Return the (x, y) coordinate for the center point of the cell that contains the specified text.  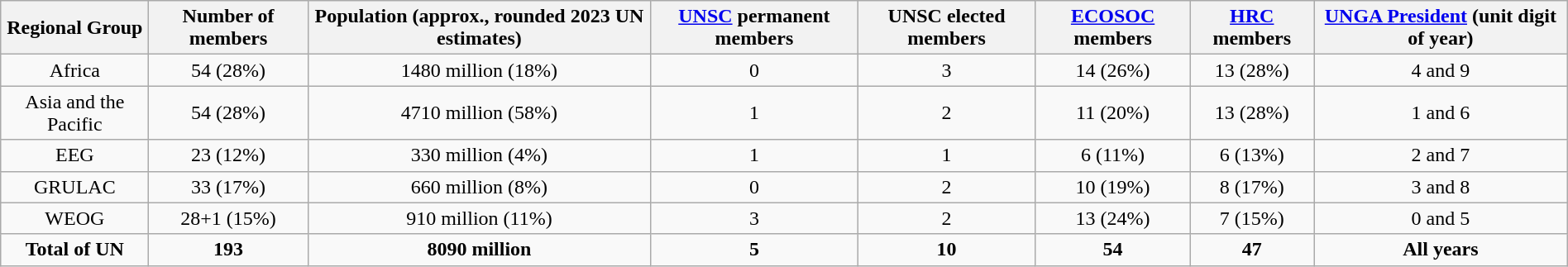
EEG (74, 155)
8090 million (480, 250)
Regional Group (74, 28)
330 million (4%) (480, 155)
5 (754, 250)
UNSC permanent members (754, 28)
ECOSOC members (1113, 28)
193 (228, 250)
Total of UN (74, 250)
6 (11%) (1113, 155)
GRULAC (74, 187)
Population (approx., rounded 2023 UN estimates) (480, 28)
Africa (74, 70)
13 (24%) (1113, 218)
Asia and the Pacific (74, 112)
910 million (11%) (480, 218)
HRC members (1252, 28)
1 and 6 (1441, 112)
14 (26%) (1113, 70)
0 and 5 (1441, 218)
10 (19%) (1113, 187)
2 and 7 (1441, 155)
7 (15%) (1252, 218)
47 (1252, 250)
WEOG (74, 218)
33 (17%) (228, 187)
1480 million (18%) (480, 70)
3 and 8 (1441, 187)
4 and 9 (1441, 70)
6 (13%) (1252, 155)
All years (1441, 250)
23 (12%) (228, 155)
10 (946, 250)
28+1 (15%) (228, 218)
8 (17%) (1252, 187)
4710 million (58%) (480, 112)
UNGA President (unit digit of year) (1441, 28)
11 (20%) (1113, 112)
660 million (8%) (480, 187)
UNSC elected members (946, 28)
54 (1113, 250)
Number of members (228, 28)
